Scan for the cell matching the given text and deliver its [X, Y] coordinate at center. 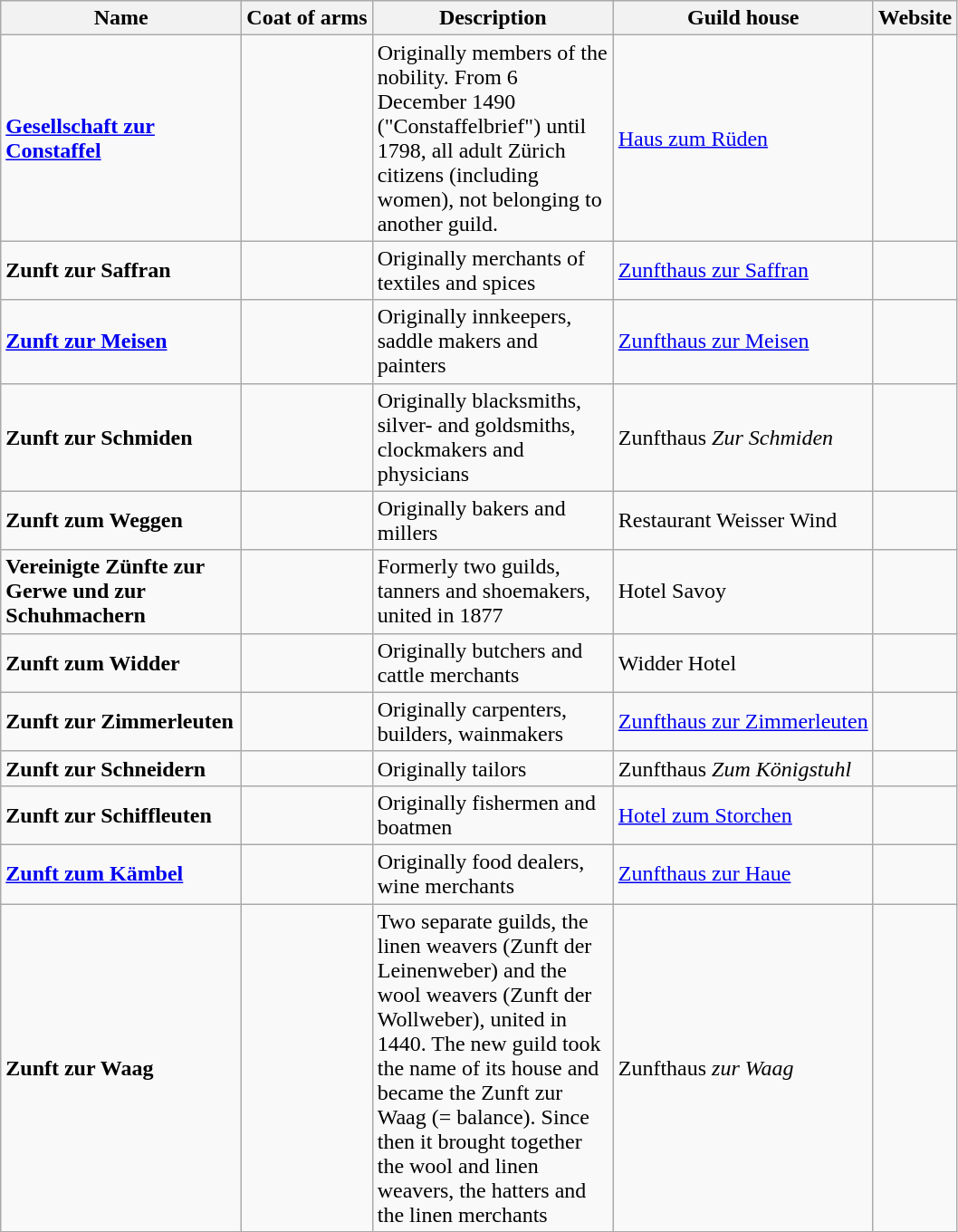
Originally food dealers, wine merchants [493, 873]
Zunft zum Weggen [121, 520]
Originally bakers and millers [493, 520]
Coat of arms [307, 18]
Originally carpenters, builders, wainmakers [493, 721]
Gesellschaft zur Constaffel [121, 138]
Hotel zum Storchen [742, 815]
Hotel Savoy [742, 592]
Restaurant Weisser Wind [742, 520]
Zunft zur Zimmerleuten [121, 721]
Zunft zum Widder [121, 663]
Zunfthaus Zum Königstuhl [742, 768]
Website [915, 18]
Zunfthaus zur Waag [742, 1068]
Zunft zur Schiffleuten [121, 815]
Originally merchants of textiles and spices [493, 270]
Zunfthaus zur Haue [742, 873]
Zunfthaus zur Meisen [742, 342]
Zunfthaus Zur Schmiden [742, 437]
Originally innkeepers, saddle makers and painters [493, 342]
Haus zum Rüden [742, 138]
Zunft zur Saffran [121, 270]
Formerly two guilds, tanners and shoemakers, united in 1877 [493, 592]
Description [493, 18]
Zunft zur Schneidern [121, 768]
Originally blacksmiths, silver- and goldsmiths, clockmakers and physicians [493, 437]
Zunft zur Schmiden [121, 437]
Widder Hotel [742, 663]
Zunfthaus zur Zimmerleuten [742, 721]
Originally fishermen and boatmen [493, 815]
Zunft zur Waag [121, 1068]
Zunft zum Kämbel [121, 873]
Vereinigte Zünfte zur Gerwe und zur Schuhmachern [121, 592]
Originally butchers and cattle merchants [493, 663]
Originally tailors [493, 768]
Zunft zur Meisen [121, 342]
Name [121, 18]
Guild house [742, 18]
Zunfthaus zur Saffran [742, 270]
